Find where the given text appears and provide that cell's center as [x, y] coordinate. 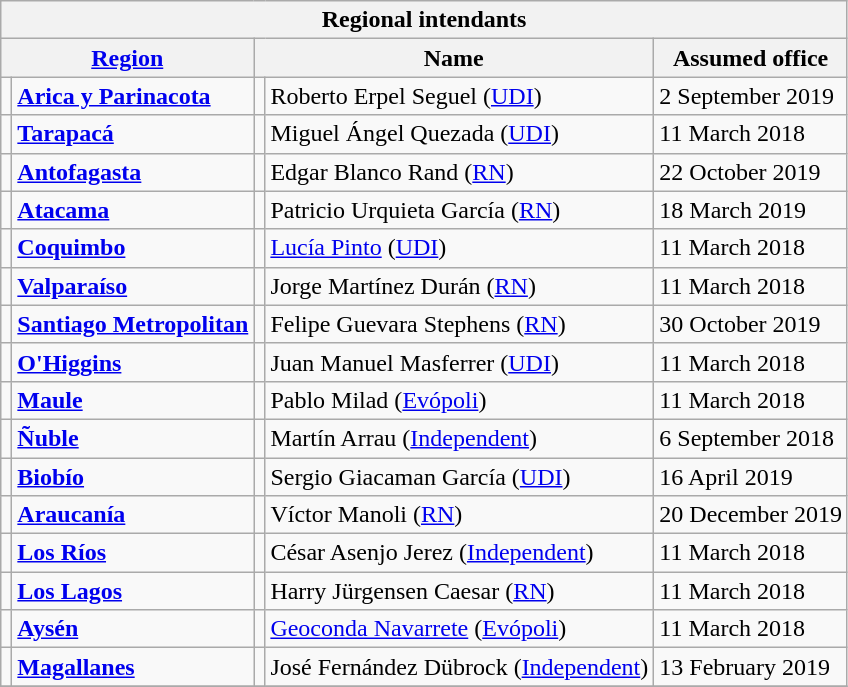
16 April 2019 [751, 477]
20 December 2019 [751, 515]
Antofagasta [133, 172]
Martín Arrau (Independent) [460, 438]
Arica y Parinacota [133, 96]
Pablo Milad (Evópoli) [460, 400]
Assumed office [751, 58]
Edgar Blanco Rand (RN) [460, 172]
Araucanía [133, 515]
Lucía Pinto (UDI) [460, 248]
Ñuble [133, 438]
O'Higgins [133, 362]
18 March 2019 [751, 210]
Juan Manuel Masferrer (UDI) [460, 362]
Biobío [133, 477]
Atacama [133, 210]
Name [454, 58]
Miguel Ángel Quezada (UDI) [460, 134]
Geoconda Navarrete (Evópoli) [460, 629]
Víctor Manoli (RN) [460, 515]
Sergio Giacaman García (UDI) [460, 477]
José Fernández Dübrock (Independent) [460, 667]
Tarapacá [133, 134]
Maule [133, 400]
Magallanes [133, 667]
Los Lagos [133, 591]
22 October 2019 [751, 172]
30 October 2019 [751, 324]
Regional intendants [424, 20]
Harry Jürgensen Caesar (RN) [460, 591]
2 September 2019 [751, 96]
Santiago Metropolitan [133, 324]
César Asenjo Jerez (Independent) [460, 553]
Valparaíso [133, 286]
Felipe Guevara Stephens (RN) [460, 324]
Roberto Erpel Seguel (UDI) [460, 96]
Patricio Urquieta García (RN) [460, 210]
Jorge Martínez Durán (RN) [460, 286]
Los Ríos [133, 553]
Aysén [133, 629]
Coquimbo [133, 248]
6 September 2018 [751, 438]
Region [128, 58]
13 February 2019 [751, 667]
